Locate the cell with the specified text and output its [x, y] center coordinate. 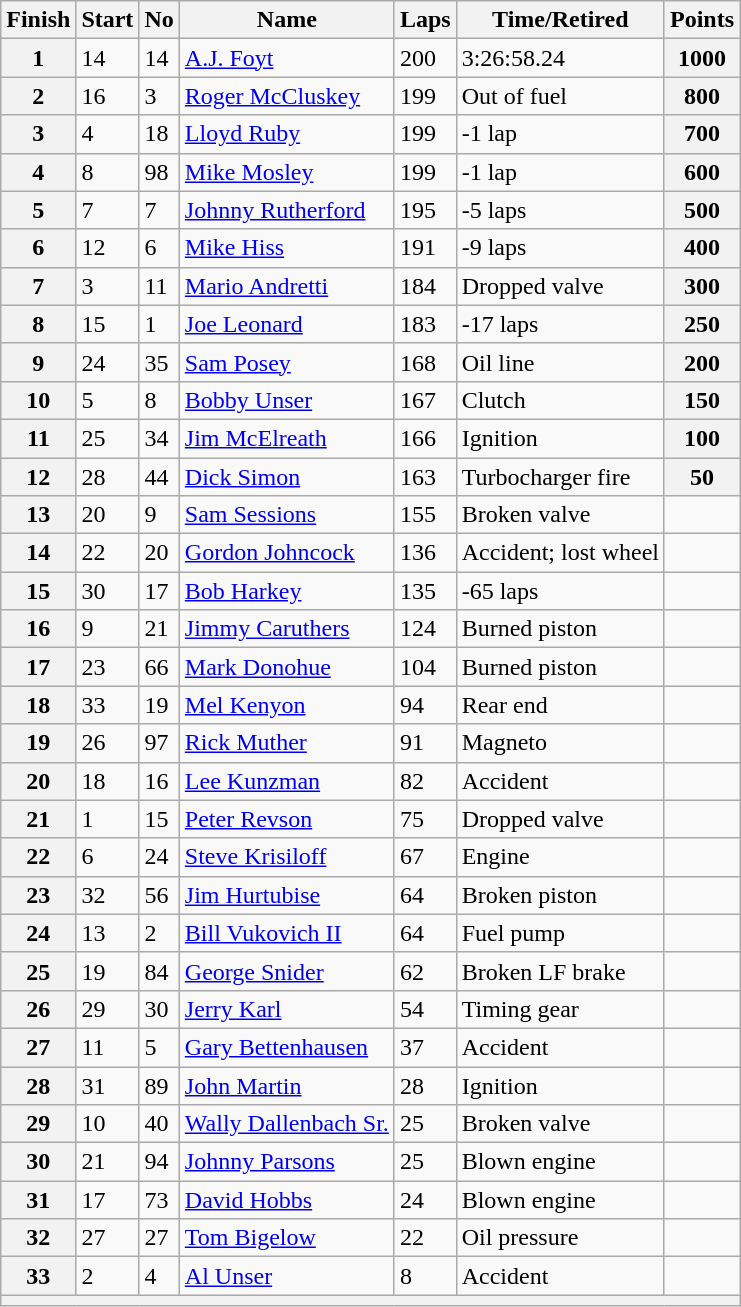
Mike Hiss [286, 248]
Joe Leonard [286, 324]
Turbocharger fire [560, 477]
400 [702, 248]
250 [702, 324]
Lloyd Ruby [286, 134]
73 [159, 1200]
135 [425, 591]
Roger McCluskey [286, 96]
56 [159, 895]
44 [159, 477]
Jerry Karl [286, 1009]
84 [159, 971]
91 [425, 743]
35 [159, 362]
3:26:58.24 [560, 58]
Magneto [560, 743]
Mario Andretti [286, 286]
Gary Bettenhausen [286, 1047]
136 [425, 553]
David Hobbs [286, 1200]
-5 laps [560, 210]
Broken LF brake [560, 971]
Timing gear [560, 1009]
155 [425, 515]
62 [425, 971]
Out of fuel [560, 96]
168 [425, 362]
Rick Muther [286, 743]
191 [425, 248]
Name [286, 20]
Lee Kunzman [286, 781]
Clutch [560, 400]
John Martin [286, 1085]
104 [425, 667]
700 [702, 134]
No [159, 20]
Time/Retired [560, 20]
97 [159, 743]
Mike Mosley [286, 172]
124 [425, 629]
Oil pressure [560, 1238]
Oil line [560, 362]
Johnny Parsons [286, 1162]
600 [702, 172]
166 [425, 438]
167 [425, 400]
Jim Hurtubise [286, 895]
82 [425, 781]
Wally Dallenbach Sr. [286, 1124]
-65 laps [560, 591]
-9 laps [560, 248]
Johnny Rutherford [286, 210]
98 [159, 172]
Bill Vukovich II [286, 933]
Broken piston [560, 895]
George Snider [286, 971]
1000 [702, 58]
A.J. Foyt [286, 58]
Fuel pump [560, 933]
163 [425, 477]
Start [108, 20]
Sam Sessions [286, 515]
195 [425, 210]
100 [702, 438]
Bobby Unser [286, 400]
300 [702, 286]
Dick Simon [286, 477]
Jim McElreath [286, 438]
Engine [560, 857]
184 [425, 286]
800 [702, 96]
34 [159, 438]
Points [702, 20]
Peter Revson [286, 819]
40 [159, 1124]
Laps [425, 20]
66 [159, 667]
500 [702, 210]
67 [425, 857]
75 [425, 819]
Sam Posey [286, 362]
Rear end [560, 705]
-17 laps [560, 324]
Al Unser [286, 1276]
Steve Krisiloff [286, 857]
Bob Harkey [286, 591]
Mark Donohue [286, 667]
Finish [38, 20]
Mel Kenyon [286, 705]
37 [425, 1047]
Tom Bigelow [286, 1238]
Jimmy Caruthers [286, 629]
183 [425, 324]
54 [425, 1009]
50 [702, 477]
89 [159, 1085]
150 [702, 400]
Gordon Johncock [286, 553]
Accident; lost wheel [560, 553]
